Return the (x, y) coordinate for the center point of the cell that contains the specified text.  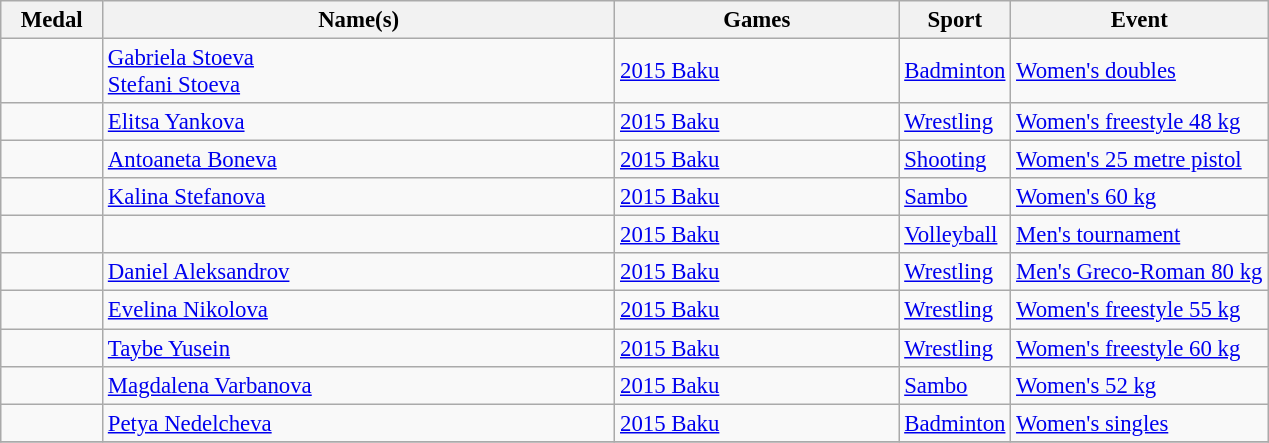
Taybe Yusein (359, 348)
Medal (52, 20)
Elitsa Yankova (359, 122)
Women's freestyle 55 kg (1140, 310)
Gabriela StoevaStefani Stoeva (359, 72)
Event (1140, 20)
Antoaneta Boneva (359, 160)
Petya Nedelcheva (359, 423)
Women's 60 kg (1140, 197)
Women's 25 metre pistol (1140, 160)
Women's 52 kg (1140, 385)
Daniel Aleksandrov (359, 273)
Sport (955, 20)
Men's Greco-Roman 80 kg (1140, 273)
Magdalena Varbanova (359, 385)
Kalina Stefanova (359, 197)
Women's doubles (1140, 72)
Evelina Nikolova (359, 310)
Men's tournament (1140, 235)
Women's freestyle 60 kg (1140, 348)
Women's singles (1140, 423)
Games (757, 20)
Women's freestyle 48 kg (1140, 122)
Shooting (955, 160)
Name(s) (359, 20)
Volleyball (955, 235)
